For the text-containing cell, return its midpoint in [X, Y] coordinate format. 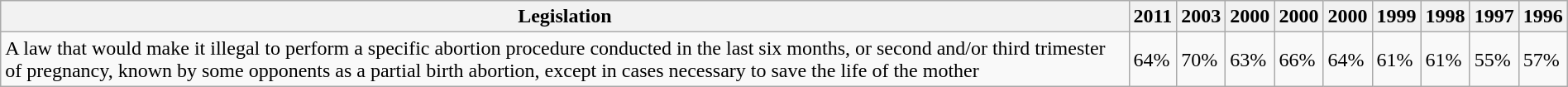
66% [1298, 60]
57% [1543, 60]
1998 [1446, 17]
2011 [1153, 17]
1996 [1543, 17]
1999 [1396, 17]
2003 [1201, 17]
Legislation [565, 17]
63% [1250, 60]
70% [1201, 60]
1997 [1494, 17]
55% [1494, 60]
